Locate the cell with the specified text and output its (x, y) center coordinate. 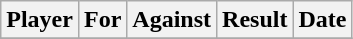
Player (40, 20)
Date (322, 20)
Result (255, 20)
Against (172, 20)
For (102, 20)
